Find where the given text appears and provide that cell's center as (X, Y) coordinate. 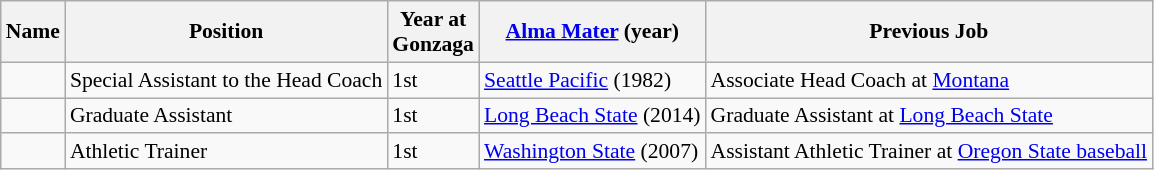
Graduate Assistant at Long Beach State (930, 116)
Position (226, 32)
Washington State (2007) (592, 152)
Seattle Pacific (1982) (592, 80)
Associate Head Coach at Montana (930, 80)
Assistant Athletic Trainer at Oregon State baseball (930, 152)
Alma Mater (year) (592, 32)
Athletic Trainer (226, 152)
Previous Job (930, 32)
Graduate Assistant (226, 116)
Special Assistant to the Head Coach (226, 80)
Long Beach State (2014) (592, 116)
Name (33, 32)
Year atGonzaga (433, 32)
